Determine the (X, Y) coordinate at the center of the cell enclosing the given text.  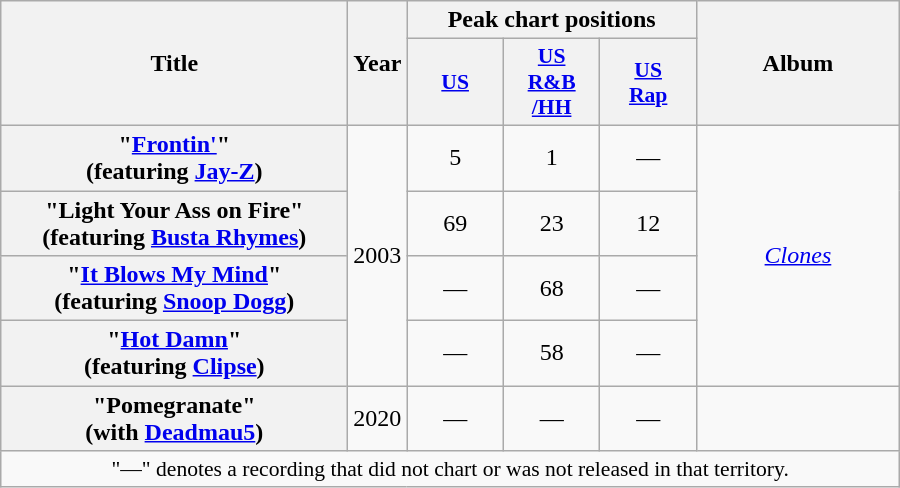
USR&B/HH (552, 82)
"Pomegranate" (with Deadmau5) (174, 418)
"Hot Damn"(featuring Clipse) (174, 354)
Clones (798, 255)
Album (798, 64)
Title (174, 64)
"Light Your Ass on Fire"(featuring Busta Rhymes) (174, 222)
5 (456, 158)
2003 (378, 255)
1 (552, 158)
"It Blows My Mind"(featuring Snoop Dogg) (174, 288)
69 (456, 222)
Peak chart positions (552, 20)
"—" denotes a recording that did not chart or was not released in that territory. (450, 469)
USRap (648, 82)
2020 (378, 418)
Year (378, 64)
68 (552, 288)
12 (648, 222)
58 (552, 354)
US (456, 82)
23 (552, 222)
"Frontin'"(featuring Jay-Z) (174, 158)
